Detect which cell encompasses the target text, then output its [x, y] center coordinate. 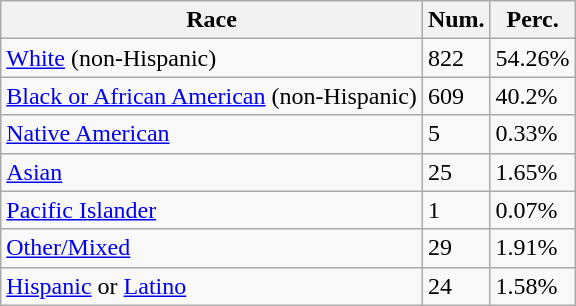
Num. [456, 20]
1 [456, 210]
Black or African American (non-Hispanic) [212, 96]
1.91% [532, 248]
Race [212, 20]
Asian [212, 172]
Hispanic or Latino [212, 286]
54.26% [532, 58]
Perc. [532, 20]
0.33% [532, 134]
25 [456, 172]
White (non-Hispanic) [212, 58]
40.2% [532, 96]
Other/Mixed [212, 248]
822 [456, 58]
Native American [212, 134]
609 [456, 96]
1.65% [532, 172]
Pacific Islander [212, 210]
29 [456, 248]
24 [456, 286]
5 [456, 134]
0.07% [532, 210]
1.58% [532, 286]
